Pinpoint the cell where the given text exists, returning its [x, y] midpoint coordinate. 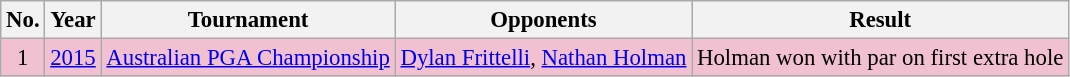
Dylan Frittelli, Nathan Holman [544, 58]
1 [23, 58]
2015 [73, 58]
Year [73, 20]
Tournament [248, 20]
Opponents [544, 20]
Result [880, 20]
Australian PGA Championship [248, 58]
No. [23, 20]
Holman won with par on first extra hole [880, 58]
